Detect which cell encompasses the target text, then output its (x, y) center coordinate. 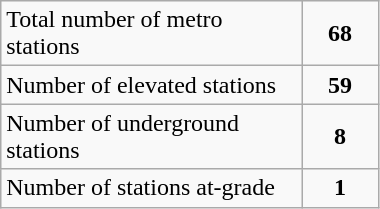
Number of stations at-grade (152, 188)
Number of underground stations (152, 136)
8 (340, 136)
Total number of metro stations (152, 34)
68 (340, 34)
59 (340, 85)
Number of elevated stations (152, 85)
1 (340, 188)
